For the text-containing cell, return its midpoint in [x, y] coordinate format. 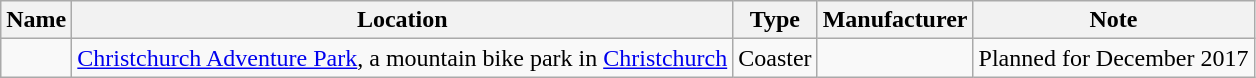
Location [402, 20]
Coaster [775, 58]
Name [36, 20]
Christchurch Adventure Park, a mountain bike park in Christchurch [402, 58]
Note [1114, 20]
Type [775, 20]
Manufacturer [895, 20]
Planned for December 2017 [1114, 58]
